From the cell containing the given text, extract its center point as (x, y) coordinate. 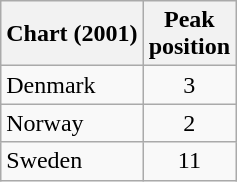
2 (189, 123)
Chart (2001) (72, 34)
Peakposition (189, 34)
3 (189, 85)
Norway (72, 123)
Denmark (72, 85)
11 (189, 161)
Sweden (72, 161)
